Determine the (x, y) coordinate at the center of the cell enclosing the given text.  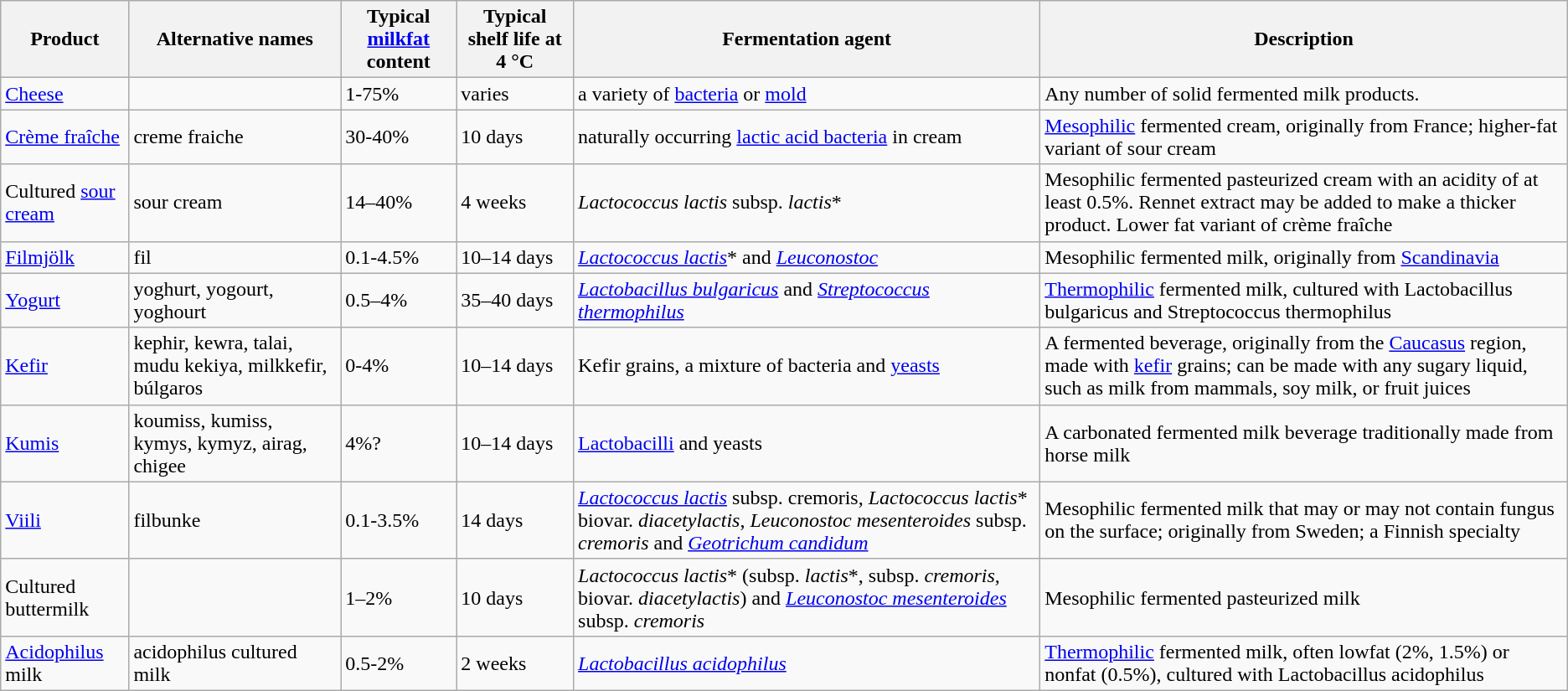
Mesophilic fermented milk, originally from Scandinavia (1304, 257)
Viili (65, 520)
naturally occurring lactic acid bacteria in cream (807, 137)
koumiss, kumiss, kymys, kymyz, airag, chigee (235, 443)
0.5–4% (399, 300)
acidophilus cultured milk (235, 663)
Filmjölk (65, 257)
fil (235, 257)
Description (1304, 39)
yoghurt, yogourt, yoghourt (235, 300)
Fermentation agent (807, 39)
A carbonated fermented milk beverage traditionally made from horse milk (1304, 443)
Alternative names (235, 39)
2 weeks (515, 663)
35–40 days (515, 300)
varies (515, 94)
Lactococcus lactis subsp. lactis* (807, 203)
Kefir (65, 366)
filbunke (235, 520)
Acidophilus milk (65, 663)
4%? (399, 443)
Yogurt (65, 300)
Cultured sour cream (65, 203)
Any number of solid fermented milk products. (1304, 94)
Mesophilic fermented pasteurized milk (1304, 597)
Cheese (65, 94)
30-40% (399, 137)
1–2% (399, 597)
Mesophilic fermented cream, originally from France; higher-fat variant of sour cream (1304, 137)
Lactobacilli and yeasts (807, 443)
Crème fraîche (65, 137)
0.5-2% (399, 663)
Cultured buttermilk (65, 597)
14 days (515, 520)
Thermophilic fermented milk, often lowfat (2%, 1.5%) or nonfat (0.5%), cultured with Lactobacillus acidophilus (1304, 663)
sour cream (235, 203)
Lactococcus lactis subsp. cremoris, Lactococcus lactis* biovar. diacetylactis, Leuconostoc mesenteroides subsp. cremoris and Geotrichum candidum (807, 520)
Typical milkfat content (399, 39)
Kumis (65, 443)
Lactococcus lactis* and Leuconostoc (807, 257)
1-75% (399, 94)
0.1-4.5% (399, 257)
creme fraiche (235, 137)
Thermophilic fermented milk, cultured with Lactobacillus bulgaricus and Streptococcus thermophilus (1304, 300)
Lactobacillus bulgaricus and Streptococcus thermophilus (807, 300)
Lactococcus lactis* (subsp. lactis*, subsp. cremoris, biovar. diacetylactis) and Leuconostoc mesenteroides subsp. cremoris (807, 597)
Mesophilic fermented milk that may or may not contain fungus on the surface; originally from Sweden; a Finnish specialty (1304, 520)
0-4% (399, 366)
14–40% (399, 203)
kephir, kewra, talai, mudu kekiya, milkkefir, búlgaros (235, 366)
Product (65, 39)
a variety of bacteria or mold (807, 94)
Lactobacillus acidophilus (807, 663)
0.1-3.5% (399, 520)
Typical shelf life at 4 °C (515, 39)
Kefir grains, a mixture of bacteria and yeasts (807, 366)
4 weeks (515, 203)
